Locate the cell with the specified text and output its (X, Y) center coordinate. 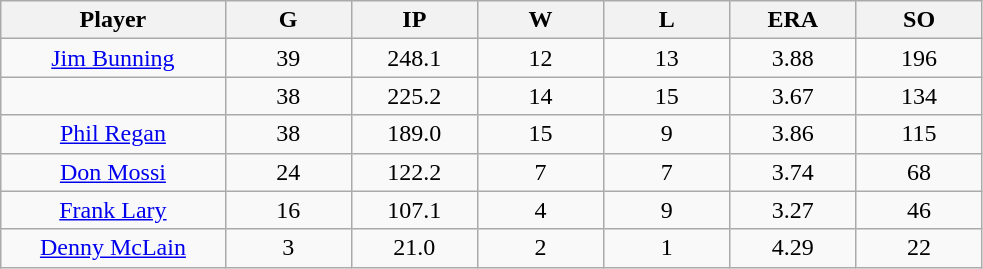
1 (667, 248)
G (288, 20)
21.0 (414, 248)
22 (919, 248)
16 (288, 210)
IP (414, 20)
3.88 (793, 58)
L (667, 20)
4 (540, 210)
115 (919, 134)
134 (919, 96)
3.86 (793, 134)
3.67 (793, 96)
ERA (793, 20)
W (540, 20)
Jim Bunning (113, 58)
225.2 (414, 96)
248.1 (414, 58)
189.0 (414, 134)
196 (919, 58)
13 (667, 58)
24 (288, 172)
39 (288, 58)
Denny McLain (113, 248)
68 (919, 172)
2 (540, 248)
SO (919, 20)
Don Mossi (113, 172)
122.2 (414, 172)
14 (540, 96)
4.29 (793, 248)
12 (540, 58)
46 (919, 210)
Player (113, 20)
3.74 (793, 172)
107.1 (414, 210)
3 (288, 248)
3.27 (793, 210)
Phil Regan (113, 134)
Frank Lary (113, 210)
